Find where the given text appears and provide that cell's center as [X, Y] coordinate. 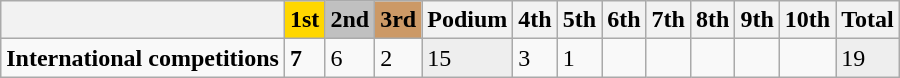
6th [624, 20]
2nd [350, 20]
8th [712, 20]
19 [868, 58]
10th [807, 20]
Podium [468, 20]
4th [535, 20]
7 [304, 58]
2 [398, 58]
7th [668, 20]
1 [579, 58]
International competitions [143, 58]
Total [868, 20]
15 [468, 58]
3 [535, 58]
5th [579, 20]
1st [304, 20]
3rd [398, 20]
9th [757, 20]
6 [350, 58]
